Scan for the cell matching the given text and deliver its (x, y) coordinate at center. 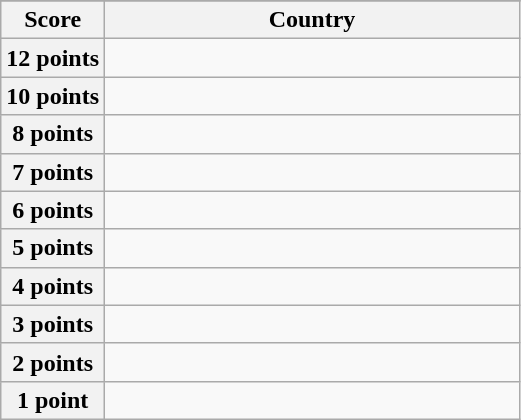
12 points (53, 58)
7 points (53, 172)
Score (53, 20)
10 points (53, 96)
2 points (53, 362)
6 points (53, 210)
1 point (53, 400)
5 points (53, 248)
8 points (53, 134)
3 points (53, 324)
4 points (53, 286)
Country (312, 20)
